Identify which cell holds the provided text, then report its [X, Y] central coordinate. 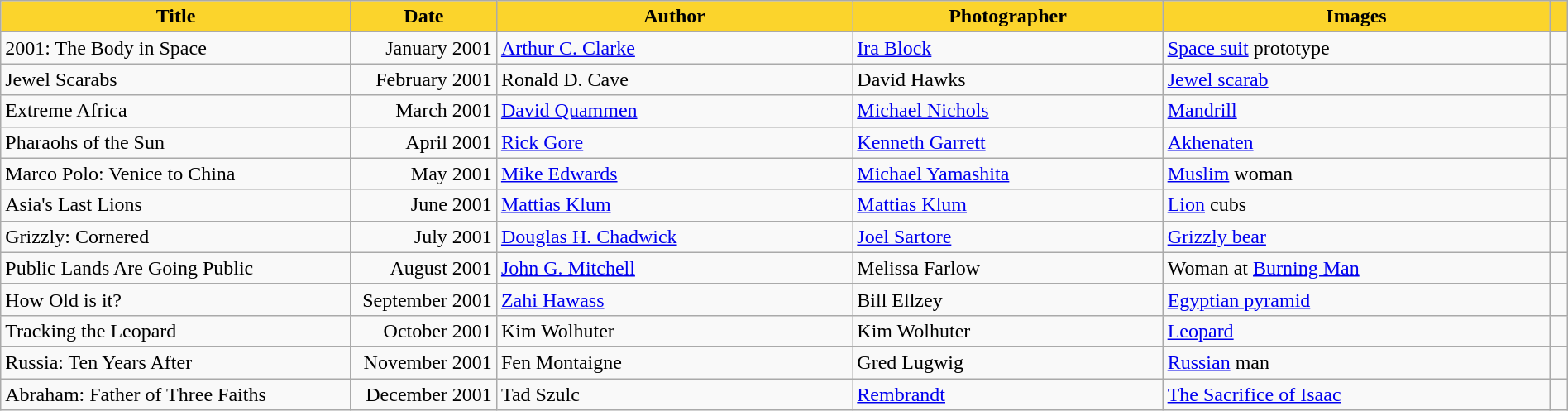
January 2001 [423, 48]
Melissa Farlow [1007, 268]
March 2001 [423, 111]
Rick Gore [674, 142]
Public Lands Are Going Public [176, 268]
Date [423, 17]
Rembrandt [1007, 394]
Asia's Last Lions [176, 205]
Grizzly: Cornered [176, 237]
Ronald D. Cave [674, 79]
Tracking the Leopard [176, 331]
Abraham: Father of Three Faiths [176, 394]
How Old is it? [176, 299]
Joel Sartore [1007, 237]
Kenneth Garrett [1007, 142]
John G. Mitchell [674, 268]
Leopard [1356, 331]
Michael Nichols [1007, 111]
February 2001 [423, 79]
October 2001 [423, 331]
Extreme Africa [176, 111]
July 2001 [423, 237]
Michael Yamashita [1007, 174]
Ira Block [1007, 48]
Title [176, 17]
Bill Ellzey [1007, 299]
Russia: Ten Years After [176, 362]
Photographer [1007, 17]
Douglas H. Chadwick [674, 237]
2001: The Body in Space [176, 48]
April 2001 [423, 142]
Russian man [1356, 362]
Author [674, 17]
June 2001 [423, 205]
Gred Lugwig [1007, 362]
Muslim woman [1356, 174]
Akhenaten [1356, 142]
August 2001 [423, 268]
Zahi Hawass [674, 299]
Lion cubs [1356, 205]
Jewel Scarabs [176, 79]
Mandrill [1356, 111]
Images [1356, 17]
May 2001 [423, 174]
The Sacrifice of Isaac [1356, 394]
Pharaohs of the Sun [176, 142]
Woman at Burning Man [1356, 268]
Egyptian pyramid [1356, 299]
David Hawks [1007, 79]
Space suit prototype [1356, 48]
Tad Szulc [674, 394]
Grizzly bear [1356, 237]
Arthur C. Clarke [674, 48]
November 2001 [423, 362]
David Quammen [674, 111]
Fen Montaigne [674, 362]
Jewel scarab [1356, 79]
December 2001 [423, 394]
Marco Polo: Venice to China [176, 174]
Mike Edwards [674, 174]
September 2001 [423, 299]
